Scan for the cell matching the given text and deliver its [X, Y] coordinate at center. 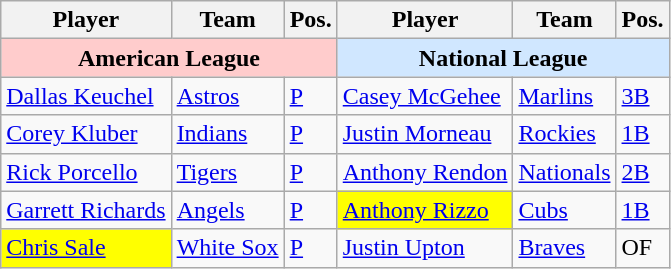
Rockies [564, 134]
Garrett Richards [86, 210]
Nationals [564, 172]
Indians [228, 134]
National League [503, 58]
2B [642, 172]
Justin Morneau [425, 134]
White Sox [228, 248]
Rick Porcello [86, 172]
Anthony Rendon [425, 172]
American League [169, 58]
Casey McGehee [425, 96]
Braves [564, 248]
Cubs [564, 210]
Tigers [228, 172]
Anthony Rizzo [425, 210]
Corey Kluber [86, 134]
OF [642, 248]
3B [642, 96]
Marlins [564, 96]
Astros [228, 96]
Chris Sale [86, 248]
Justin Upton [425, 248]
Dallas Keuchel [86, 96]
Angels [228, 210]
